Find where the given text appears and provide that cell's center as (X, Y) coordinate. 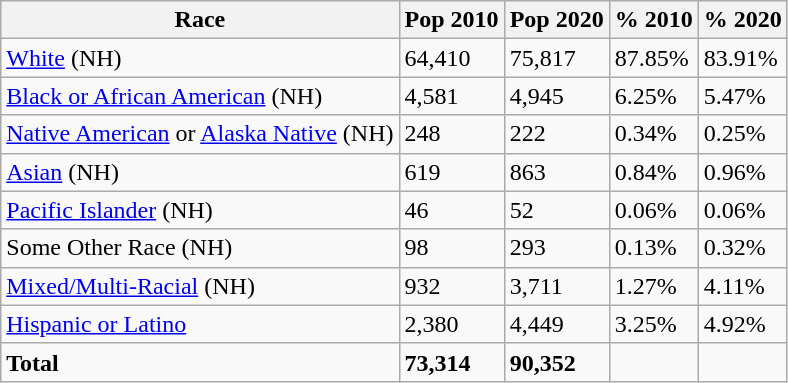
3,711 (556, 286)
64,410 (452, 58)
0.34% (654, 134)
Asian (NH) (200, 172)
Some Other Race (NH) (200, 248)
% 2010 (654, 20)
932 (452, 286)
0.13% (654, 248)
2,380 (452, 324)
222 (556, 134)
52 (556, 210)
619 (452, 172)
White (NH) (200, 58)
1.27% (654, 286)
Pacific Islander (NH) (200, 210)
863 (556, 172)
293 (556, 248)
4,449 (556, 324)
4,945 (556, 96)
46 (452, 210)
Native American or Alaska Native (NH) (200, 134)
Total (200, 362)
248 (452, 134)
87.85% (654, 58)
% 2020 (742, 20)
6.25% (654, 96)
Pop 2010 (452, 20)
75,817 (556, 58)
90,352 (556, 362)
Black or African American (NH) (200, 96)
4,581 (452, 96)
0.96% (742, 172)
Pop 2020 (556, 20)
83.91% (742, 58)
73,314 (452, 362)
4.92% (742, 324)
0.84% (654, 172)
3.25% (654, 324)
4.11% (742, 286)
Mixed/Multi-Racial (NH) (200, 286)
0.25% (742, 134)
Hispanic or Latino (200, 324)
5.47% (742, 96)
Race (200, 20)
0.32% (742, 248)
98 (452, 248)
